Capture the cell that displays the provided text and extract its (X, Y) central coordinate. 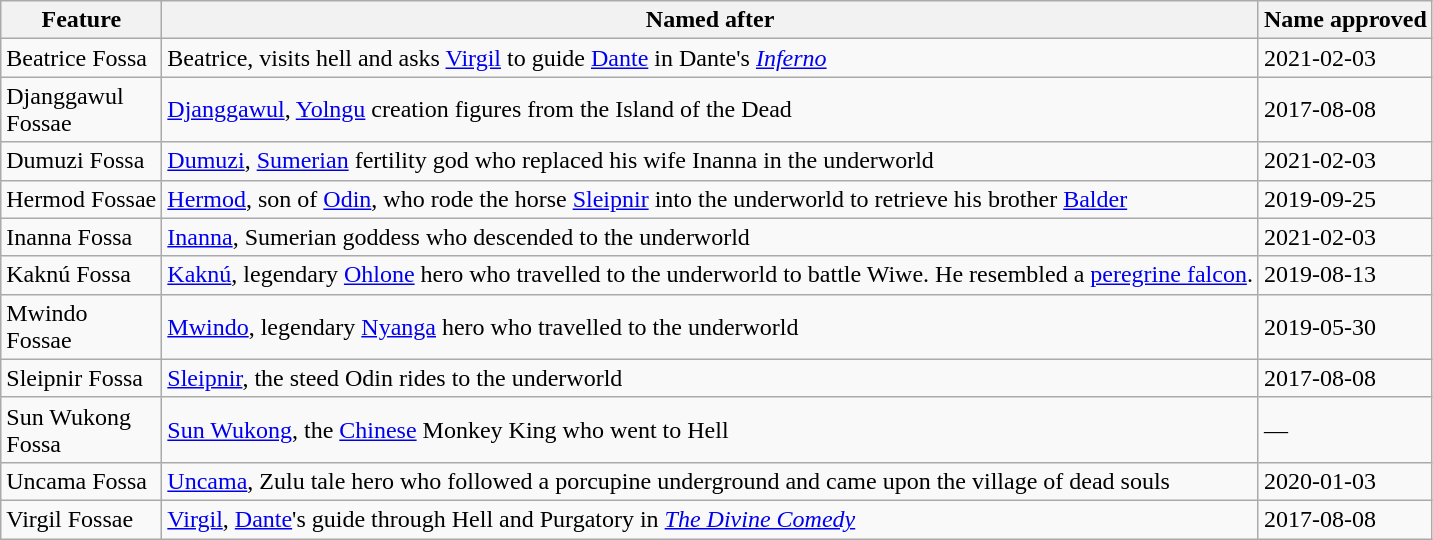
— (1345, 430)
Dumuzi Fossa (82, 161)
Inanna, Sumerian goddess who descended to the underworld (710, 237)
Hermod Fossae (82, 199)
Inanna Fossa (82, 237)
Uncama, Zulu tale hero who followed a porcupine underground and came upon the village of dead souls (710, 481)
Virgil Fossae (82, 519)
Mwindo Fossae (82, 326)
Hermod, son of Odin, who rode the horse Sleipnir into the underworld to retrieve his brother Balder (710, 199)
Kaknú, legendary Ohlone hero who travelled to the underworld to battle Wiwe. He resembled a peregrine falcon. (710, 275)
Name approved (1345, 20)
2020-01-03 (1345, 481)
2019-09-25 (1345, 199)
Djanggawul, Yolngu creation figures from the Island of the Dead (710, 110)
Sun Wukong, the Chinese Monkey King who went to Hell (710, 430)
Sleipnir, the steed Odin rides to the underworld (710, 378)
Feature (82, 20)
Dumuzi, Sumerian fertility god who replaced his wife Inanna in the underworld (710, 161)
Beatrice, visits hell and asks Virgil to guide Dante in Dante's Inferno (710, 58)
Virgil, Dante's guide through Hell and Purgatory in The Divine Comedy (710, 519)
Uncama Fossa (82, 481)
Beatrice Fossa (82, 58)
Kaknú Fossa (82, 275)
Mwindo, legendary Nyanga hero who travelled to the underworld (710, 326)
Named after (710, 20)
Djanggawul Fossae (82, 110)
Sleipnir Fossa (82, 378)
2019-08-13 (1345, 275)
2019-05-30 (1345, 326)
Sun Wukong Fossa (82, 430)
